Locate the cell with the specified text and output its [x, y] center coordinate. 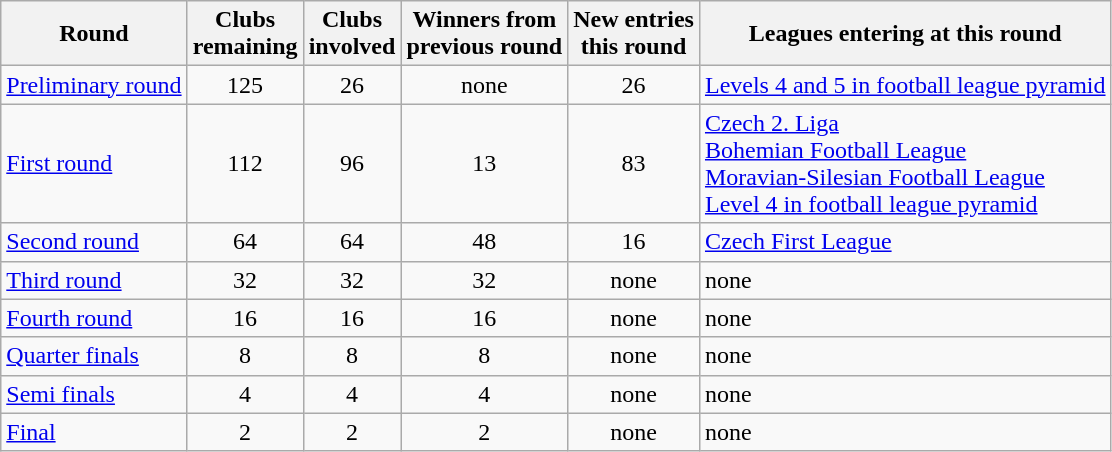
Preliminary round [94, 85]
Third round [94, 280]
96 [352, 164]
Czech First League [905, 242]
Levels 4 and 5 in football league pyramid [905, 85]
48 [484, 242]
13 [484, 164]
Final [94, 432]
Semi finals [94, 394]
Round [94, 34]
125 [245, 85]
Second round [94, 242]
New entriesthis round [634, 34]
Winners fromprevious round [484, 34]
Fourth round [94, 318]
Clubsremaining [245, 34]
Leagues entering at this round [905, 34]
112 [245, 164]
Czech 2. LigaBohemian Football LeagueMoravian-Silesian Football LeagueLevel 4 in football league pyramid [905, 164]
First round [94, 164]
Quarter finals [94, 356]
Clubsinvolved [352, 34]
83 [634, 164]
